From the cell containing the given text, extract its center point as [x, y] coordinate. 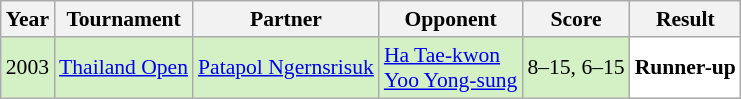
Tournament [124, 19]
Result [686, 19]
Score [576, 19]
Thailand Open [124, 68]
Opponent [451, 19]
8–15, 6–15 [576, 68]
Patapol Ngernsrisuk [286, 68]
Year [28, 19]
Runner-up [686, 68]
Partner [286, 19]
2003 [28, 68]
Ha Tae-kwon Yoo Yong-sung [451, 68]
